Output the [x, y] coordinate of the center of the cell containing the given text.  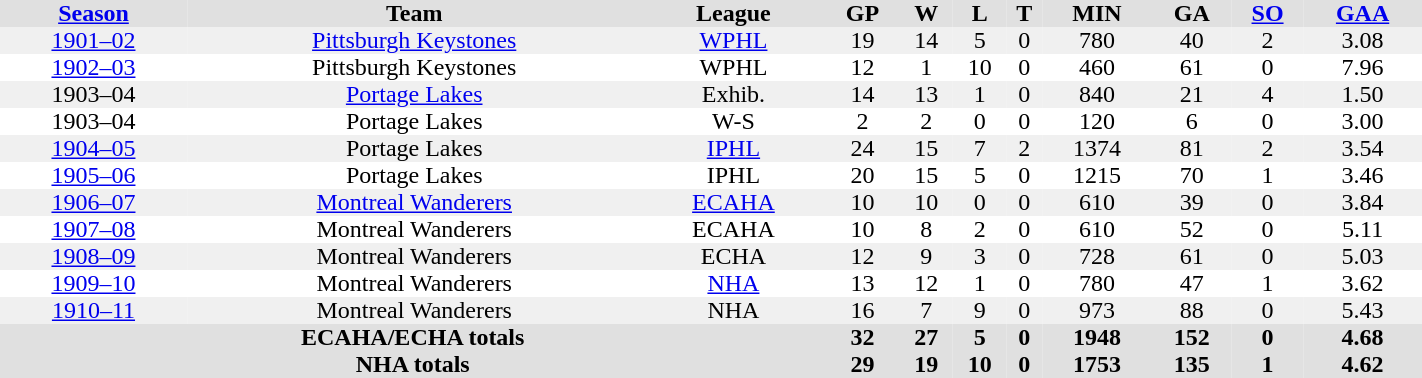
840 [1097, 94]
3.84 [1362, 202]
ECHA [733, 256]
1908–09 [94, 256]
W [926, 14]
5.03 [1362, 256]
1910–11 [94, 310]
7.96 [1362, 68]
3 [980, 256]
SO [1268, 14]
MIN [1097, 14]
1753 [1097, 364]
1907–08 [94, 230]
52 [1192, 230]
Exhib. [733, 94]
W-S [733, 122]
4.62 [1362, 364]
973 [1097, 310]
40 [1192, 40]
135 [1192, 364]
GAA [1362, 14]
1909–10 [94, 284]
5.43 [1362, 310]
T [1024, 14]
47 [1192, 284]
3.54 [1362, 148]
1904–05 [94, 148]
70 [1192, 176]
1902–03 [94, 68]
GA [1192, 14]
81 [1192, 148]
1901–02 [94, 40]
3.62 [1362, 284]
4 [1268, 94]
21 [1192, 94]
27 [926, 338]
Season [94, 14]
ECAHA/ECHA totals [412, 338]
29 [862, 364]
GP [862, 14]
460 [1097, 68]
16 [862, 310]
152 [1192, 338]
4.68 [1362, 338]
1215 [1097, 176]
120 [1097, 122]
3.00 [1362, 122]
League [733, 14]
24 [862, 148]
1.50 [1362, 94]
1906–07 [94, 202]
NHA totals [412, 364]
88 [1192, 310]
6 [1192, 122]
3.08 [1362, 40]
Team [414, 14]
1374 [1097, 148]
8 [926, 230]
39 [1192, 202]
1905–06 [94, 176]
1948 [1097, 338]
L [980, 14]
728 [1097, 256]
5.11 [1362, 230]
20 [862, 176]
32 [862, 338]
3.46 [1362, 176]
